Locate the cell with the specified text and output its (X, Y) center coordinate. 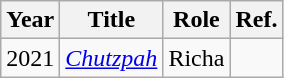
Chutzpah (112, 58)
Ref. (256, 20)
Richa (196, 58)
2021 (30, 58)
Title (112, 20)
Role (196, 20)
Year (30, 20)
